Pinpoint the cell where the given text exists, returning its (X, Y) midpoint coordinate. 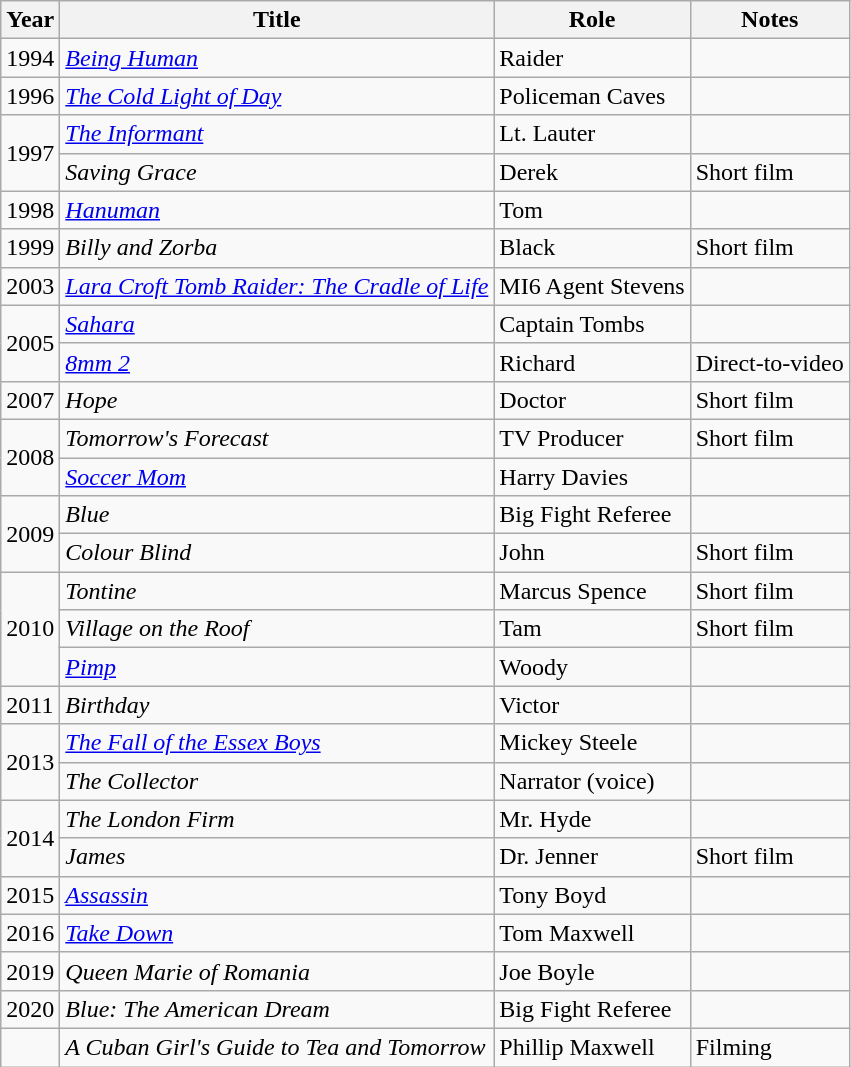
8mm 2 (277, 362)
Victor (592, 705)
The Informant (277, 134)
The Fall of the Essex Boys (277, 743)
1996 (30, 96)
2009 (30, 534)
The Cold Light of Day (277, 96)
Richard (592, 362)
Filming (770, 1047)
Hanuman (277, 210)
1998 (30, 210)
Tam (592, 629)
2005 (30, 343)
Harry Davies (592, 477)
2020 (30, 1009)
Role (592, 20)
Mr. Hyde (592, 819)
Mickey Steele (592, 743)
2015 (30, 895)
1999 (30, 248)
2011 (30, 705)
Assassin (277, 895)
Blue: The American Dream (277, 1009)
Tom (592, 210)
2013 (30, 762)
Colour Blind (277, 553)
Marcus Spence (592, 591)
Notes (770, 20)
Tomorrow's Forecast (277, 438)
1997 (30, 153)
2003 (30, 286)
Saving Grace (277, 172)
Narrator (voice) (592, 781)
The Collector (277, 781)
TV Producer (592, 438)
Captain Tombs (592, 324)
Take Down (277, 933)
Tony Boyd (592, 895)
A Cuban Girl's Guide to Tea and Tomorrow (277, 1047)
Blue (277, 515)
2016 (30, 933)
Village on the Roof (277, 629)
Policeman Caves (592, 96)
Raider (592, 58)
2014 (30, 838)
Phillip Maxwell (592, 1047)
The London Firm (277, 819)
2008 (30, 457)
Black (592, 248)
Year (30, 20)
Tontine (277, 591)
1994 (30, 58)
Being Human (277, 58)
Derek (592, 172)
Sahara (277, 324)
Pimp (277, 667)
Direct-to-video (770, 362)
Billy and Zorba (277, 248)
Title (277, 20)
Soccer Mom (277, 477)
Doctor (592, 400)
2007 (30, 400)
MI6 Agent Stevens (592, 286)
Lt. Lauter (592, 134)
2019 (30, 971)
James (277, 857)
Joe Boyle (592, 971)
Tom Maxwell (592, 933)
Hope (277, 400)
John (592, 553)
Birthday (277, 705)
Lara Croft Tomb Raider: The Cradle of Life (277, 286)
Woody (592, 667)
Queen Marie of Romania (277, 971)
2010 (30, 629)
Dr. Jenner (592, 857)
